Capture the cell that displays the provided text and extract its [X, Y] central coordinate. 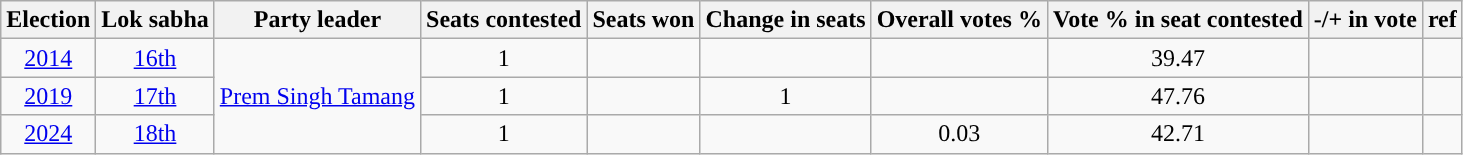
Overall votes % [959, 20]
18th [155, 134]
42.71 [1178, 134]
Lok sabha [155, 20]
Election [48, 20]
Party leader [317, 20]
16th [155, 58]
Seats contested [504, 20]
Vote % in seat contested [1178, 20]
2014 [48, 58]
47.76 [1178, 96]
Seats won [644, 20]
ref [1442, 20]
Prem Singh Tamang [317, 96]
2019 [48, 96]
0.03 [959, 134]
17th [155, 96]
Change in seats [786, 20]
39.47 [1178, 58]
-/+ in vote [1365, 20]
2024 [48, 134]
